Return [X, Y] of the center of cell containing provided text 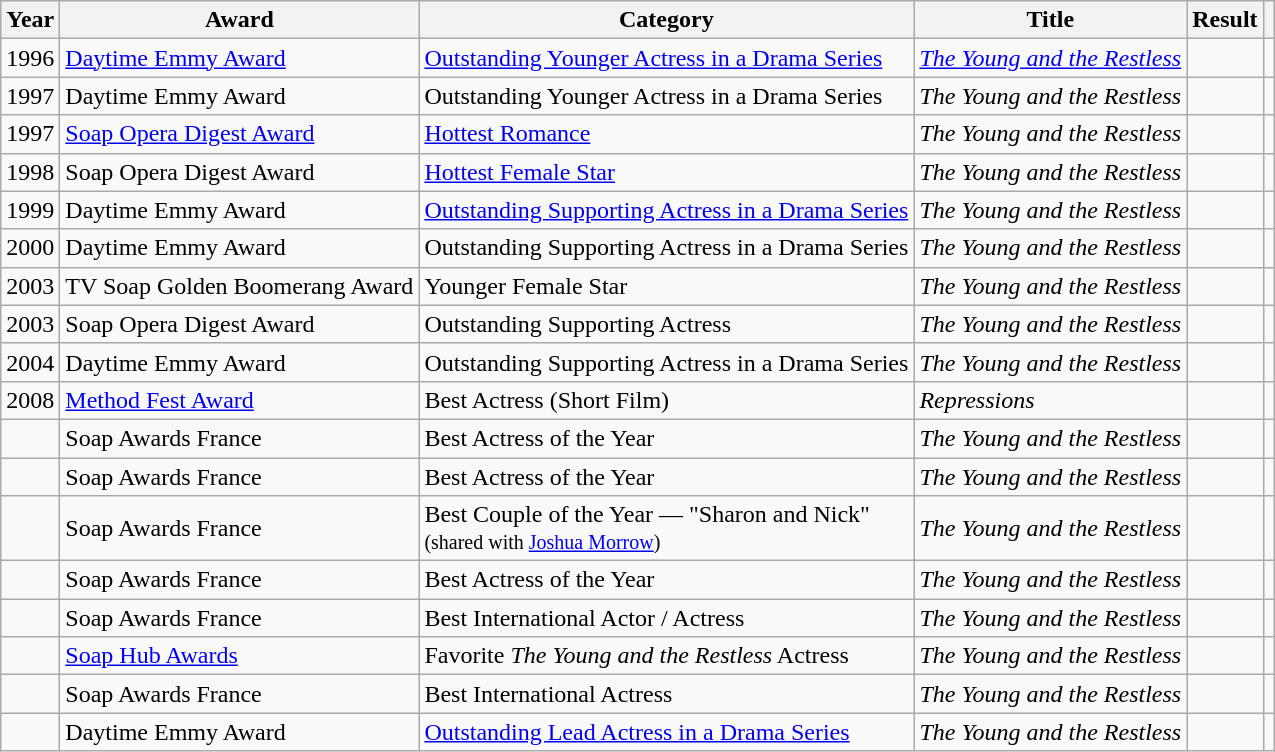
Outstanding Supporting Actress [666, 324]
Year [30, 20]
Method Fest Award [240, 400]
Best Couple of the Year — "Sharon and Nick" (shared with Joshua Morrow) [666, 528]
Younger Female Star [666, 286]
1999 [30, 210]
Title [1050, 20]
Award [240, 20]
Hottest Romance [666, 134]
2000 [30, 248]
Best International Actress [666, 694]
Result [1225, 20]
Favorite The Young and the Restless Actress [666, 656]
1996 [30, 58]
1998 [30, 172]
2004 [30, 362]
TV Soap Golden Boomerang Award [240, 286]
Hottest Female Star [666, 172]
Soap Hub Awards [240, 656]
Outstanding Lead Actress in a Drama Series [666, 732]
Repressions [1050, 400]
2008 [30, 400]
Best International Actor / Actress [666, 618]
Best Actress (Short Film) [666, 400]
Category [666, 20]
